Return the [x, y] coordinate for the center point of the cell that contains the specified text.  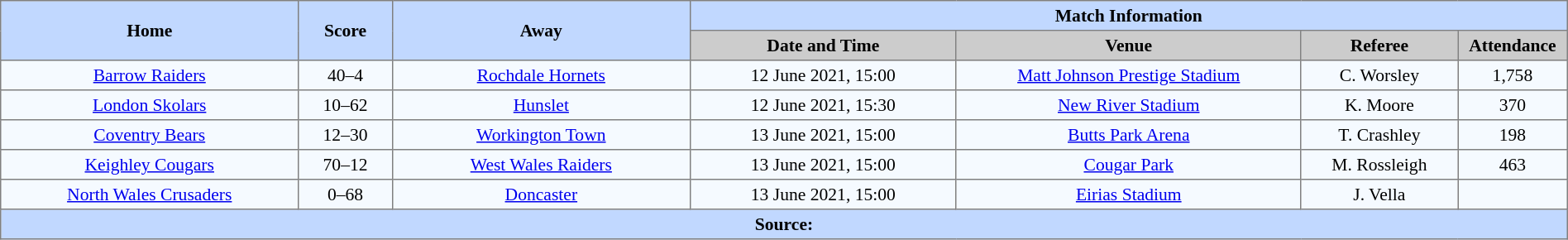
Venue [1128, 46]
Attendance [1513, 46]
Rochdale Hornets [541, 75]
North Wales Crusaders [150, 194]
40–4 [346, 75]
Cougar Park [1128, 165]
Butts Park Arena [1128, 135]
Source: [784, 224]
70–12 [346, 165]
10–62 [346, 105]
Matt Johnson Prestige Stadium [1128, 75]
Keighley Cougars [150, 165]
J. Vella [1379, 194]
12–30 [346, 135]
M. Rossleigh [1379, 165]
Home [150, 31]
0–68 [346, 194]
New River Stadium [1128, 105]
London Skolars [150, 105]
Coventry Bears [150, 135]
K. Moore [1379, 105]
463 [1513, 165]
Match Information [1128, 16]
Doncaster [541, 194]
Date and Time [823, 46]
Referee [1379, 46]
198 [1513, 135]
T. Crashley [1379, 135]
12 June 2021, 15:00 [823, 75]
C. Worsley [1379, 75]
Workington Town [541, 135]
Away [541, 31]
Eirias Stadium [1128, 194]
370 [1513, 105]
12 June 2021, 15:30 [823, 105]
1,758 [1513, 75]
Barrow Raiders [150, 75]
West Wales Raiders [541, 165]
Hunslet [541, 105]
Score [346, 31]
